Determine the (x, y) coordinate at the center of the cell enclosing the given text.  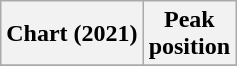
Chart (2021) (72, 34)
Peakposition (189, 34)
